Identify which cell holds the provided text, then report its (x, y) central coordinate. 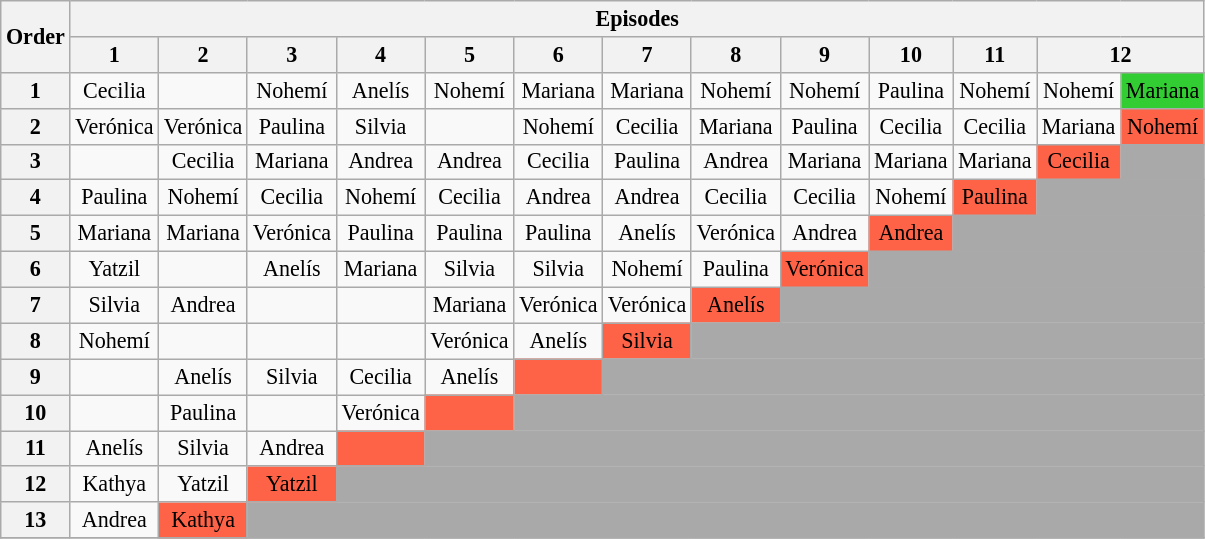
13 (36, 520)
Episodes (638, 18)
Order (36, 36)
